Provide the [X, Y] coordinate of the cell's center where the given text is located.  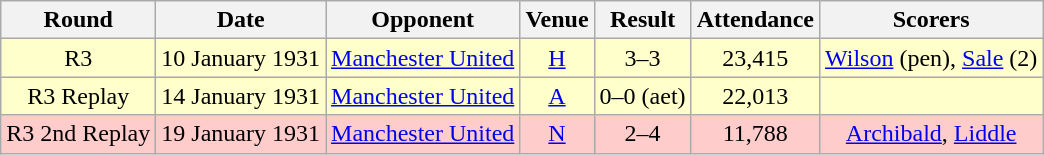
3–3 [642, 58]
11,788 [755, 134]
R3 [78, 58]
10 January 1931 [241, 58]
Round [78, 20]
0–0 (aet) [642, 96]
23,415 [755, 58]
Wilson (pen), Sale (2) [930, 58]
Result [642, 20]
Venue [557, 20]
R3 Replay [78, 96]
Archibald, Liddle [930, 134]
Date [241, 20]
19 January 1931 [241, 134]
22,013 [755, 96]
A [557, 96]
Opponent [423, 20]
Scorers [930, 20]
Attendance [755, 20]
N [557, 134]
14 January 1931 [241, 96]
H [557, 58]
2–4 [642, 134]
R3 2nd Replay [78, 134]
